Return the (X, Y) coordinate for the center point of the cell that contains the specified text.  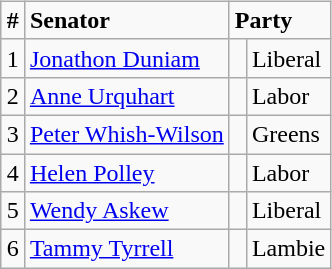
Helen Polley (126, 173)
Wendy Askew (126, 211)
# (12, 20)
6 (12, 249)
3 (12, 134)
Lambie (288, 249)
Greens (288, 134)
Senator (126, 20)
1 (12, 58)
Party (280, 20)
Tammy Tyrrell (126, 249)
5 (12, 211)
Anne Urquhart (126, 96)
Peter Whish-Wilson (126, 134)
4 (12, 173)
Jonathon Duniam (126, 58)
2 (12, 96)
